Detect which cell encompasses the target text, then output its (x, y) center coordinate. 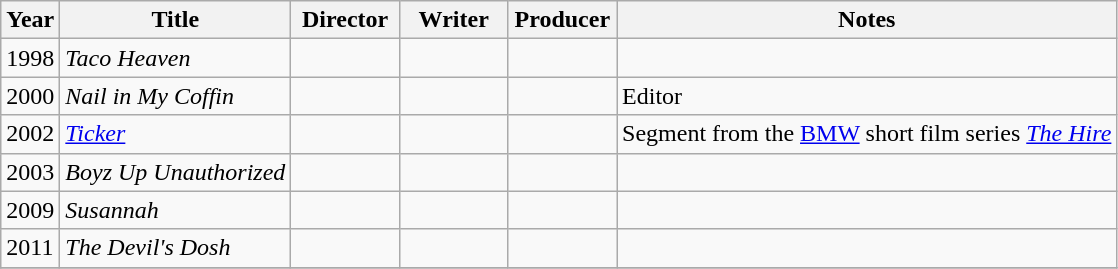
Notes (867, 20)
Susannah (176, 210)
Ticker (176, 134)
2002 (30, 134)
2011 (30, 248)
2000 (30, 96)
Year (30, 20)
Taco Heaven (176, 58)
Segment from the BMW short film series The Hire (867, 134)
The Devil's Dosh (176, 248)
Boyz Up Unauthorized (176, 172)
Director (346, 20)
Editor (867, 96)
Writer (454, 20)
2003 (30, 172)
Producer (562, 20)
Nail in My Coffin (176, 96)
1998 (30, 58)
2009 (30, 210)
Title (176, 20)
